For the text-containing cell, return its midpoint in [X, Y] coordinate format. 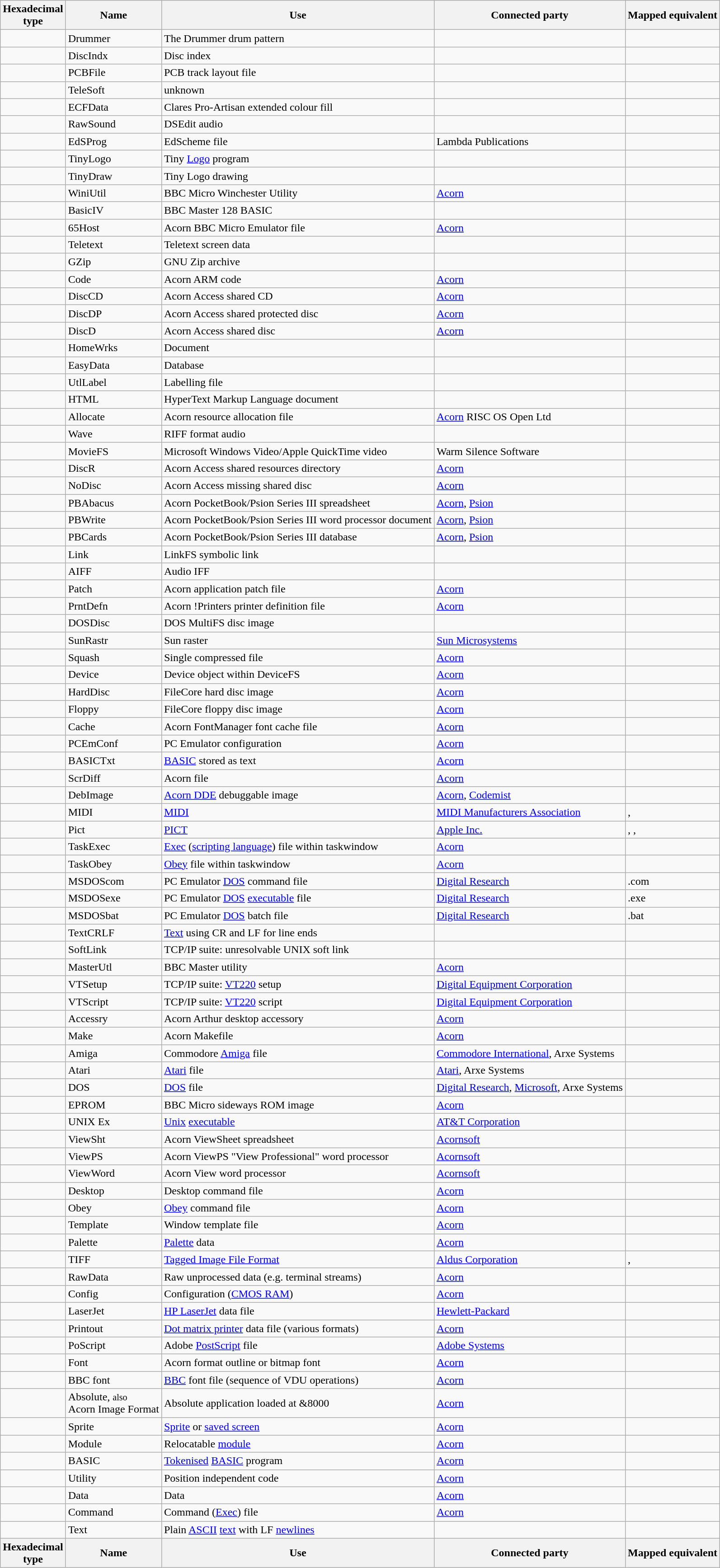
Acorn !Printers printer definition file [297, 606]
MasterUtl [113, 967]
Audio IFF [297, 572]
BBC Master 128 BASIC [297, 210]
EdSProg [113, 141]
Atari, Arxe Systems [530, 1070]
DOS [113, 1088]
Window template file [297, 1225]
TCP/IP suite: VT220 script [297, 1001]
AIFF [113, 572]
Position independent code [297, 1478]
Link [113, 554]
ViewPS [113, 1156]
GNU Zip archive [297, 262]
SoftLink [113, 950]
TeleSoft [113, 90]
.bat [673, 915]
TIFF [113, 1259]
Atari file [297, 1070]
TinyLogo [113, 159]
PC Emulator DOS command file [297, 881]
Document [297, 348]
Atari [113, 1070]
Device [113, 675]
Absolute, alsoAcorn Image Format [113, 1404]
Acorn DDE debuggable image [297, 795]
Drummer [113, 38]
PBAbacus [113, 503]
ScrDiff [113, 778]
Plain ASCII text with LF newlines [297, 1530]
, , [673, 830]
Acorn PocketBook/Psion Series III database [297, 537]
HyperText Markup Language document [297, 399]
Acorn Access shared resources directory [297, 468]
Make [113, 1036]
Acorn format outline or bitmap font [297, 1363]
Adobe Systems [530, 1346]
Tiny Logo drawing [297, 176]
PoScript [113, 1346]
Teletext [113, 245]
MovieFS [113, 451]
Acorn BBC Micro Emulator file [297, 227]
Disc index [297, 56]
PCB track layout file [297, 73]
Aldus Corporation [530, 1259]
DOSDisc [113, 623]
Device object within DeviceFS [297, 675]
Text [113, 1530]
RIFF format audio [297, 434]
Acorn Makefile [297, 1036]
Clares Pro-Artisan extended colour fill [297, 107]
Acorn Arthur desktop accessory [297, 1019]
RawSound [113, 124]
DOS MultiFS disc image [297, 623]
HTML [113, 399]
Obey file within taskwindow [297, 864]
Dot matrix printer data file (various formats) [297, 1328]
Module [113, 1444]
UNIX Ex [113, 1122]
PC Emulator DOS executable file [297, 898]
PC Emulator DOS batch file [297, 915]
VTScript [113, 1001]
PBCards [113, 537]
BASIC [113, 1461]
Text using CR and LF for line ends [297, 933]
MIDI Manufacturers Association [530, 812]
Acorn ARM code [297, 279]
Acorn PocketBook/Psion Series III word processor document [297, 520]
unknown [297, 90]
Digital Research, Microsoft, Arxe Systems [530, 1088]
DiscDP [113, 314]
Labelling file [297, 382]
Raw unprocessed data (e.g. terminal streams) [297, 1277]
.exe [673, 898]
Code [113, 279]
Pict [113, 830]
Acorn ViewSheet spreadsheet [297, 1139]
FileCore hard disc image [297, 692]
EdScheme file [297, 141]
Microsoft Windows Video/Apple QuickTime video [297, 451]
Command [113, 1512]
Exec (scripting language) file within taskwindow [297, 847]
NoDisc [113, 485]
DSEdit audio [297, 124]
Lambda Publications [530, 141]
VTSetup [113, 984]
HomeWrks [113, 348]
DiscD [113, 331]
BASIC stored as text [297, 761]
AT&T Corporation [530, 1122]
Acorn Access shared CD [297, 296]
ViewSht [113, 1139]
BBC font file (sequence of VDU operations) [297, 1380]
.com [673, 881]
LaserJet [113, 1311]
Amiga [113, 1053]
DebImage [113, 795]
The Drummer drum pattern [297, 38]
TaskObey [113, 864]
ECFData [113, 107]
BBC Micro Winchester Utility [297, 193]
BBC font [113, 1380]
TCP/IP suite: VT220 setup [297, 984]
Accessry [113, 1019]
Tiny Logo program [297, 159]
PCEmConf [113, 743]
BasicIV [113, 210]
LinkFS symbolic link [297, 554]
BASICTxt [113, 761]
Font [113, 1363]
Template [113, 1225]
HardDisc [113, 692]
DiscCD [113, 296]
WiniUtil [113, 193]
Tagged Image File Format [297, 1259]
BBC Micro sideways ROM image [297, 1105]
SunRastr [113, 640]
Adobe PostScript file [297, 1346]
Hewlett-Packard [530, 1311]
Acorn resource allocation file [297, 417]
DOS file [297, 1088]
FileCore floppy disc image [297, 709]
DiscR [113, 468]
EasyData [113, 365]
Acorn FontManager font cache file [297, 726]
DiscIndx [113, 56]
Acorn PocketBook/Psion Series III spreadsheet [297, 503]
Relocatable module [297, 1444]
Patch [113, 589]
Unix executable [297, 1122]
Commodore International, Arxe Systems [530, 1053]
PICT [297, 830]
Acorn RISC OS Open Ltd [530, 417]
TextCRLF [113, 933]
Sun raster [297, 640]
MSDOScom [113, 881]
Apple Inc. [530, 830]
Desktop [113, 1191]
Wave [113, 434]
Config [113, 1294]
MSDOSbat [113, 915]
Acorn, Codemist [530, 795]
ViewWord [113, 1174]
PC Emulator configuration [297, 743]
UtlLabel [113, 382]
Palette [113, 1242]
Squash [113, 657]
Desktop command file [297, 1191]
Absolute application loaded at &8000 [297, 1404]
Teletext screen data [297, 245]
Palette data [297, 1242]
Acorn ViewPS "View Professional" word processor [297, 1156]
TinyDraw [113, 176]
Acorn application patch file [297, 589]
Single compressed file [297, 657]
Configuration (CMOS RAM) [297, 1294]
GZip [113, 262]
MSDOSexe [113, 898]
Obey command file [297, 1208]
TCP/IP suite: unresolvable UNIX soft link [297, 950]
Cache [113, 726]
Acorn View word processor [297, 1174]
Warm Silence Software [530, 451]
Acorn Access shared disc [297, 331]
RawData [113, 1277]
PrntDefn [113, 606]
Acorn Access missing shared disc [297, 485]
Database [297, 365]
Commodore Amiga file [297, 1053]
Obey [113, 1208]
Command (Exec) file [297, 1512]
Sprite or saved screen [297, 1427]
Acorn file [297, 778]
PCBFile [113, 73]
Utility [113, 1478]
TaskExec [113, 847]
EPROM [113, 1105]
Sprite [113, 1427]
65Host [113, 227]
Printout [113, 1328]
HP LaserJet data file [297, 1311]
Acorn Access shared protected disc [297, 314]
BBC Master utility [297, 967]
Floppy [113, 709]
Sun Microsystems [530, 640]
Tokenised BASIC program [297, 1461]
PBWrite [113, 520]
Allocate [113, 417]
